Identify which cell holds the provided text, then report its (x, y) central coordinate. 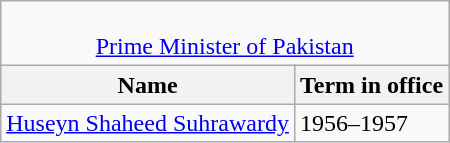
Huseyn Shaheed Suhrawardy (148, 123)
1956–1957 (371, 123)
Term in office (371, 85)
Prime Minister of Pakistan (225, 34)
Name (148, 85)
